Return (x, y) of the center of cell containing provided text 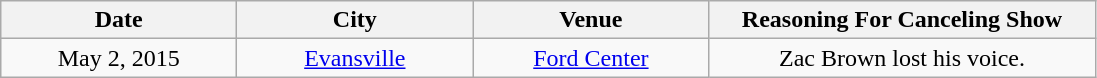
Venue (591, 20)
Ford Center (591, 58)
Reasoning For Canceling Show (902, 20)
Zac Brown lost his voice. (902, 58)
Evansville (355, 58)
City (355, 20)
May 2, 2015 (119, 58)
Date (119, 20)
